Provide the (x, y) coordinate of the cell's center where the given text is located.  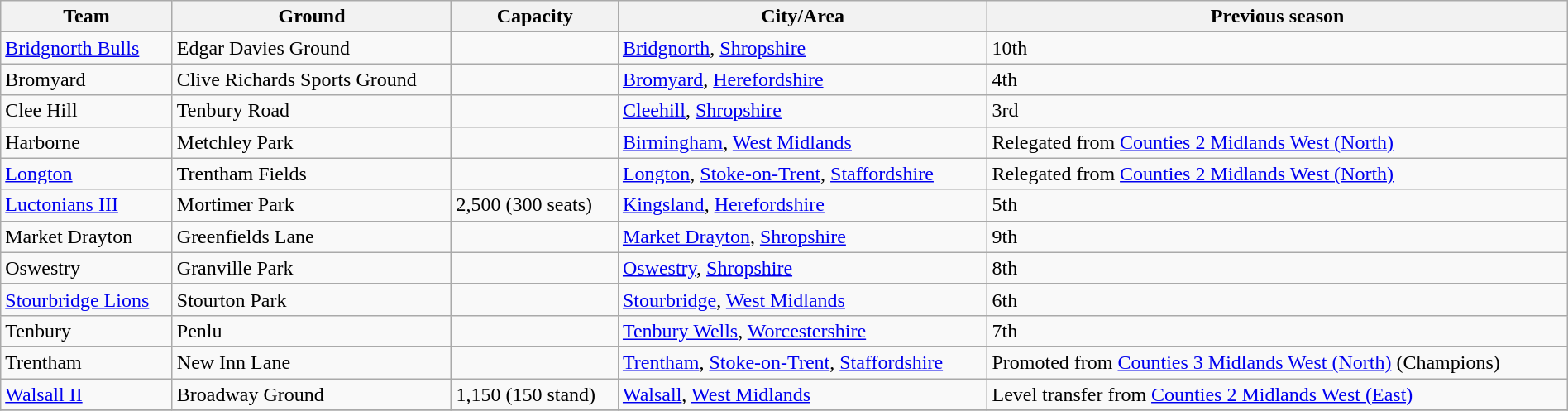
10th (1277, 48)
Harborne (87, 142)
Tenbury (87, 331)
Bridgnorth, Shropshire (802, 48)
Greenfields Lane (312, 237)
4th (1277, 79)
Stourbridge, West Midlands (802, 299)
Bridgnorth Bulls (87, 48)
Edgar Davies Ground (312, 48)
Oswestry, Shropshire (802, 268)
Stourbridge Lions (87, 299)
City/Area (802, 17)
Metchley Park (312, 142)
5th (1277, 205)
Clive Richards Sports Ground (312, 79)
Oswestry (87, 268)
Walsall, West Midlands (802, 394)
Luctonians III (87, 205)
9th (1277, 237)
Birmingham, West Midlands (802, 142)
Kingsland, Herefordshire (802, 205)
Team (87, 17)
8th (1277, 268)
Granville Park (312, 268)
Clee Hill (87, 111)
Trentham Fields (312, 174)
6th (1277, 299)
Bromyard (87, 79)
Penlu (312, 331)
Tenbury Road (312, 111)
Market Drayton (87, 237)
7th (1277, 331)
2,500 (300 seats) (535, 205)
Previous season (1277, 17)
Promoted from Counties 3 Midlands West (North) (Champions) (1277, 362)
Ground (312, 17)
Market Drayton, Shropshire (802, 237)
Stourton Park (312, 299)
1,150 (150 stand) (535, 394)
Bromyard, Herefordshire (802, 79)
Longton, Stoke-on-Trent, Staffordshire (802, 174)
Broadway Ground (312, 394)
Capacity (535, 17)
Trentham, Stoke-on-Trent, Staffordshire (802, 362)
Walsall II (87, 394)
Longton (87, 174)
Level transfer from Counties 2 Midlands West (East) (1277, 394)
3rd (1277, 111)
New Inn Lane (312, 362)
Mortimer Park (312, 205)
Trentham (87, 362)
Tenbury Wells, Worcestershire (802, 331)
Cleehill, Shropshire (802, 111)
